Return the [X, Y] coordinate for the center point of the cell that contains the specified text.  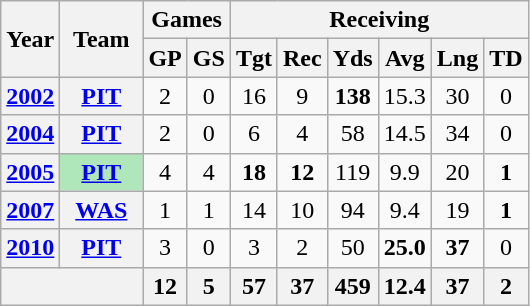
25.0 [404, 248]
12.4 [404, 286]
19 [457, 210]
6 [254, 134]
2004 [30, 134]
Avg [404, 58]
GS [208, 58]
TD [506, 58]
Yds [352, 58]
14 [254, 210]
138 [352, 96]
2002 [30, 96]
GP [165, 58]
119 [352, 172]
30 [457, 96]
10 [302, 210]
15.3 [404, 96]
50 [352, 248]
20 [457, 172]
14.5 [404, 134]
2005 [30, 172]
58 [352, 134]
5 [208, 286]
9.9 [404, 172]
2007 [30, 210]
9 [302, 96]
WAS [102, 210]
57 [254, 286]
18 [254, 172]
Lng [457, 58]
2010 [30, 248]
Team [102, 39]
Games [186, 20]
9.4 [404, 210]
Rec [302, 58]
Year [30, 39]
34 [457, 134]
Receiving [379, 20]
459 [352, 286]
Tgt [254, 58]
16 [254, 96]
94 [352, 210]
